Find where the given text appears and provide that cell's center as [X, Y] coordinate. 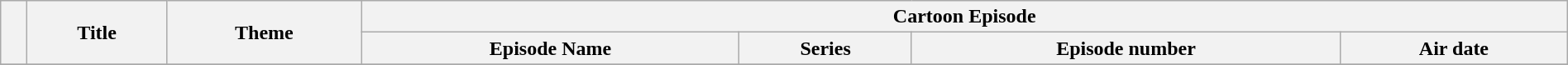
Theme [265, 32]
Title [98, 32]
Series [825, 48]
Episode number [1126, 48]
Air date [1454, 48]
Episode Name [551, 48]
Cartoon Episode [964, 17]
